Scan for the cell matching the given text and deliver its (X, Y) coordinate at center. 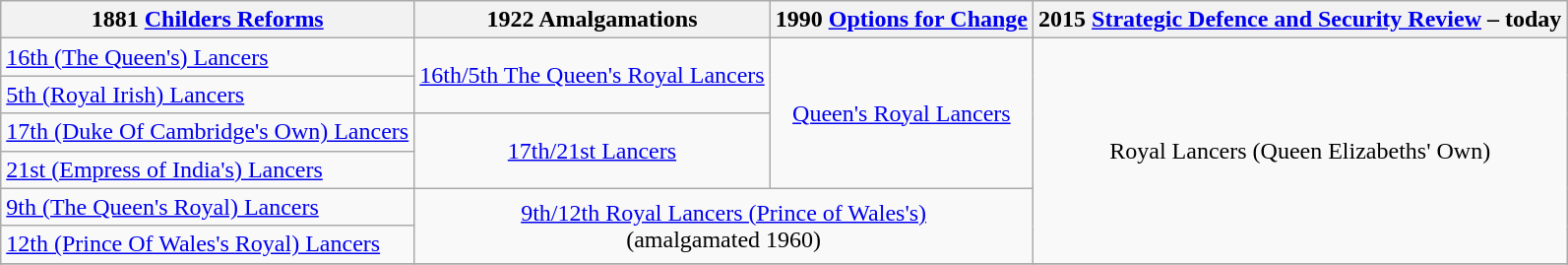
1881 Childers Reforms (208, 20)
21st (Empress of India's) Lancers (208, 169)
1922 Amalgamations (593, 20)
5th (Royal Irish) Lancers (208, 95)
16th (The Queen's) Lancers (208, 57)
Queen's Royal Lancers (902, 113)
16th/5th The Queen's Royal Lancers (593, 76)
Royal Lancers (Queen Elizabeths' Own) (1300, 151)
9th (The Queen's Royal) Lancers (208, 207)
12th (Prince Of Wales's Royal) Lancers (208, 244)
17th/21st Lancers (593, 151)
1990 Options for Change (902, 20)
17th (Duke Of Cambridge's Own) Lancers (208, 132)
9th/12th Royal Lancers (Prince of Wales's)(amalgamated 1960) (724, 226)
2015 Strategic Defence and Security Review – today (1300, 20)
